Scan for the cell matching the given text and deliver its (x, y) coordinate at center. 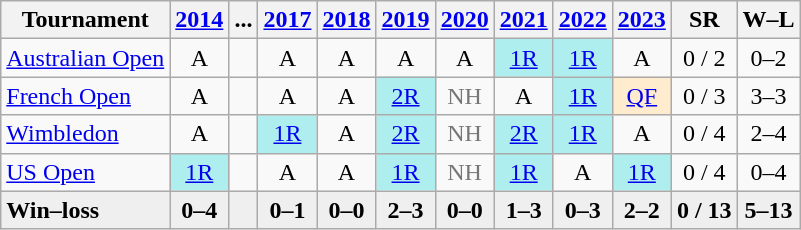
0 / 13 (704, 210)
0–2 (768, 58)
2–3 (406, 210)
QF (642, 96)
2018 (346, 20)
2021 (524, 20)
2017 (288, 20)
Tournament (86, 20)
US Open (86, 172)
0–3 (582, 210)
Win–loss (86, 210)
Australian Open (86, 58)
... (244, 20)
0–1 (288, 210)
2–2 (642, 210)
2019 (406, 20)
SR (704, 20)
2014 (200, 20)
French Open (86, 96)
0 / 3 (704, 96)
Wimbledon (86, 134)
2023 (642, 20)
5–13 (768, 210)
1–3 (524, 210)
2–4 (768, 134)
3–3 (768, 96)
W–L (768, 20)
2020 (464, 20)
2022 (582, 20)
0 / 2 (704, 58)
